Return the (x, y) coordinate for the center point of the cell that contains the specified text.  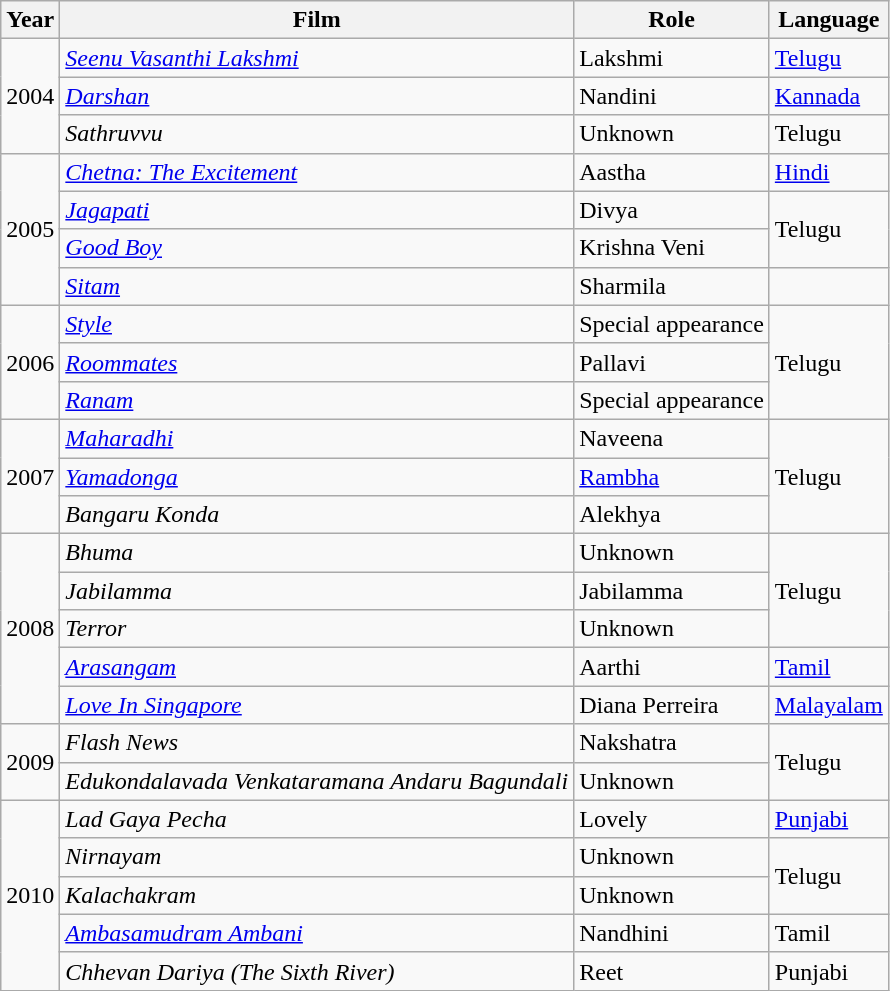
Rambha (672, 477)
Hindi (828, 172)
2006 (30, 362)
Flash News (317, 743)
Aastha (672, 172)
Ranam (317, 400)
2008 (30, 629)
Darshan (317, 96)
Naveena (672, 438)
Kannada (828, 96)
Bangaru Konda (317, 515)
Sitam (317, 286)
Lad Gaya Pecha (317, 819)
2004 (30, 96)
Edukondalavada Venkataramana Andaru Bagundali (317, 781)
Aarthi (672, 667)
Nandhini (672, 933)
Nirnayam (317, 857)
Alekhya (672, 515)
Bhuma (317, 553)
Lakshmi (672, 58)
Language (828, 20)
Arasangam (317, 667)
Krishna Veni (672, 248)
Nandini (672, 96)
Divya (672, 210)
Good Boy (317, 248)
Sharmila (672, 286)
2007 (30, 476)
Yamadonga (317, 477)
Chetna: The Excitement (317, 172)
Ambasamudram Ambani (317, 933)
Love In Singapore (317, 705)
Sathruvvu (317, 134)
2005 (30, 229)
Chhevan Dariya (The Sixth River) (317, 971)
2009 (30, 762)
Pallavi (672, 362)
Terror (317, 629)
2010 (30, 895)
Reet (672, 971)
Kalachakram (317, 895)
Roommates (317, 362)
Year (30, 20)
Seenu Vasanthi Lakshmi (317, 58)
Film (317, 20)
Malayalam (828, 705)
Maharadhi (317, 438)
Lovely (672, 819)
Nakshatra (672, 743)
Role (672, 20)
Style (317, 324)
Jagapati (317, 210)
Diana Perreira (672, 705)
